From the cell containing the given text, extract its center point as (X, Y) coordinate. 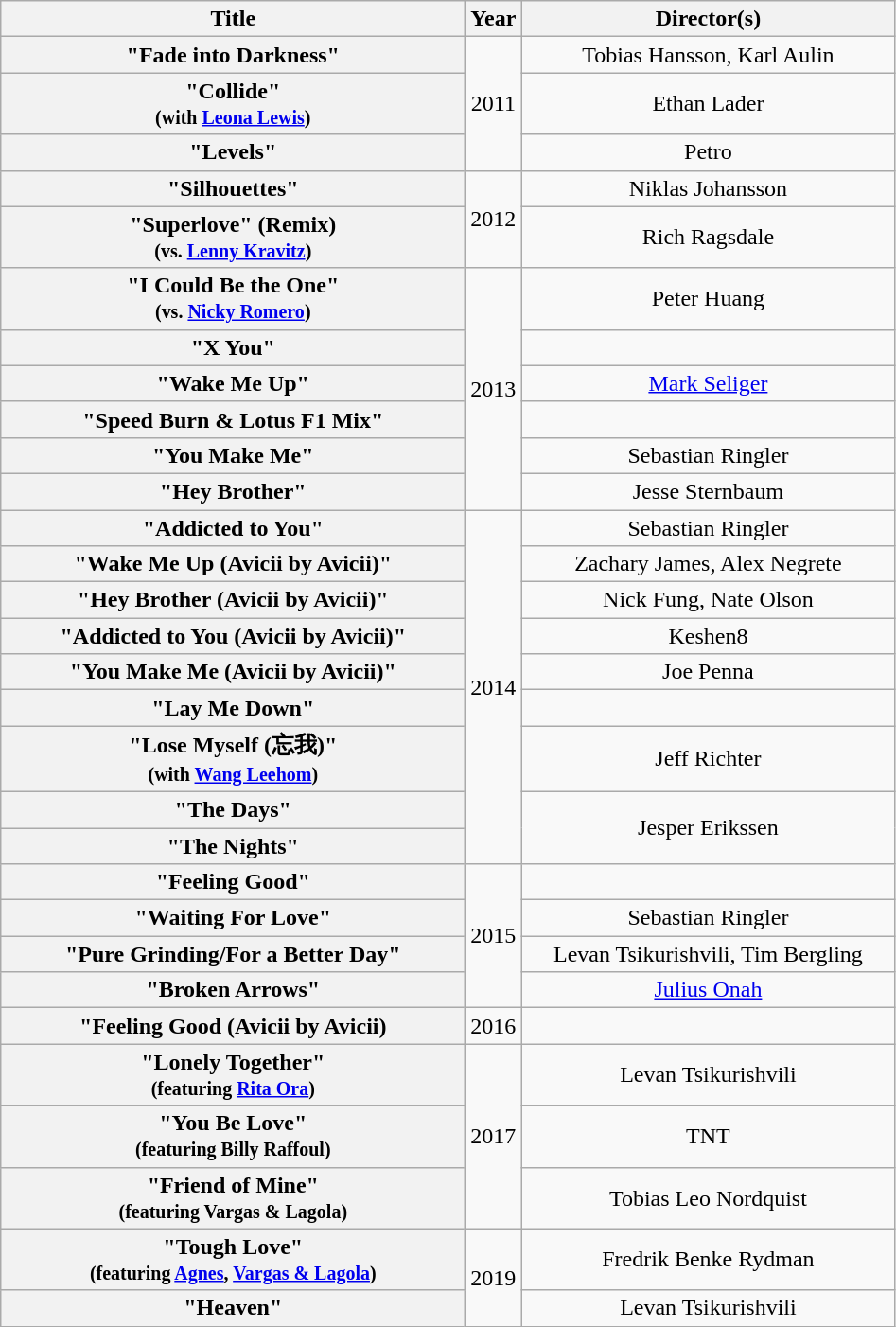
Jesse Sternbaum (708, 491)
"Levels" (233, 152)
"Pure Grinding/For a Better Day" (233, 954)
"You Make Me" (233, 455)
2019 (494, 1278)
"Lose Myself (忘我)"(with Wang Leehom) (233, 759)
Peter Huang (708, 299)
"Broken Arrows" (233, 990)
"Addicted to You (Avicii by Avicii)" (233, 636)
2011 (494, 104)
Tobias Leo Nordquist (708, 1198)
"Waiting For Love" (233, 918)
TNT (708, 1136)
2013 (494, 388)
"Addicted to You" (233, 527)
"The Days" (233, 809)
Ethan Lader (708, 104)
"Heaven" (233, 1308)
"Silhouettes" (233, 188)
Zachary James, Alex Negrete (708, 564)
Rich Ragsdale (708, 237)
"Tough Love"(featuring Agnes, Vargas & Lagola) (233, 1259)
Fredrik Benke Rydman (708, 1259)
Julius Onah (708, 990)
2017 (494, 1136)
"Friend of Mine"(featuring Vargas & Lagola) (233, 1198)
Jeff Richter (708, 759)
2015 (494, 936)
"Hey Brother" (233, 491)
Mark Seliger (708, 383)
"Wake Me Up" (233, 383)
Year (494, 19)
"Lonely Together"(featuring Rita Ora) (233, 1075)
Jesper Erikssen (708, 827)
"Superlove" (Remix)(vs. Lenny Kravitz) (233, 237)
"Fade into Darkness" (233, 55)
Tobias Hansson, Karl Aulin (708, 55)
"You Be Love"(featuring Billy Raffoul) (233, 1136)
"Speed Burn & Lotus F1 Mix" (233, 419)
"Collide"(with Leona Lewis) (233, 104)
2012 (494, 220)
Petro (708, 152)
Title (233, 19)
2016 (494, 1026)
Keshen8 (708, 636)
"The Nights" (233, 845)
"You Make Me (Avicii by Avicii)" (233, 672)
2014 (494, 686)
"I Could Be the One"(vs. Nicky Romero) (233, 299)
"Hey Brother (Avicii by Avicii)" (233, 600)
"X You" (233, 347)
Levan Tsikurishvili, Tim Bergling (708, 954)
Director(s) (708, 19)
"Wake Me Up (Avicii by Avicii)" (233, 564)
Joe Penna (708, 672)
"Feeling Good (Avicii by Avicii) (233, 1026)
"Feeling Good" (233, 882)
Nick Fung, Nate Olson (708, 600)
"Lay Me Down" (233, 708)
Niklas Johansson (708, 188)
